Extract the [X, Y] coordinate from the center of the cell holding the provided text.  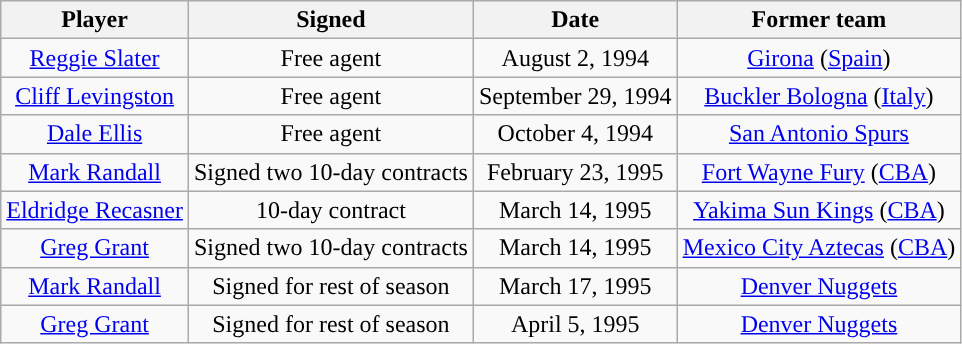
Buckler Bologna (Italy) [819, 96]
Player [95, 20]
Mexico City Aztecas (CBA) [819, 248]
April 5, 1995 [575, 324]
October 4, 1994 [575, 134]
Cliff Levingston [95, 96]
Yakima Sun Kings (CBA) [819, 210]
10-day contract [330, 210]
September 29, 1994 [575, 96]
Dale Ellis [95, 134]
Former team [819, 20]
Fort Wayne Fury (CBA) [819, 172]
March 17, 1995 [575, 286]
Girona (Spain) [819, 58]
Date [575, 20]
Signed [330, 20]
Reggie Slater [95, 58]
San Antonio Spurs [819, 134]
August 2, 1994 [575, 58]
Eldridge Recasner [95, 210]
February 23, 1995 [575, 172]
